Return [x, y] of the center of cell containing provided text 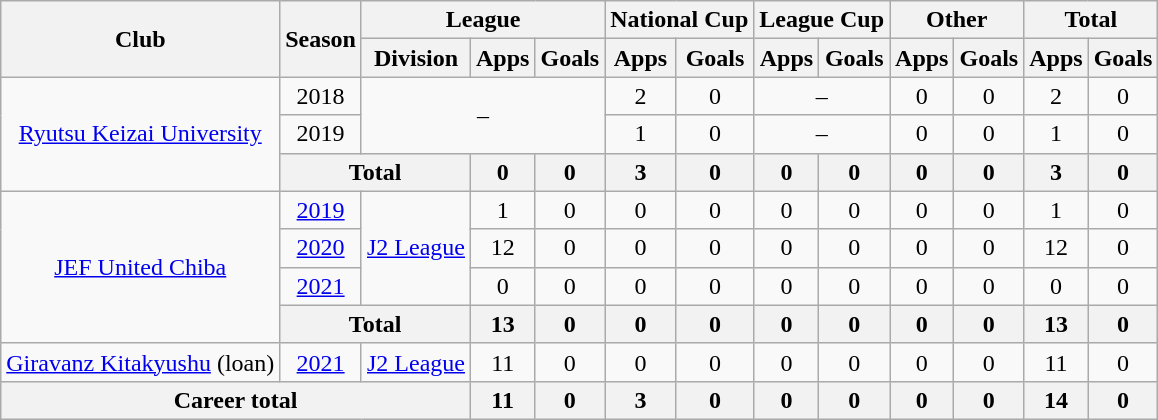
Giravanz Kitakyushu (loan) [140, 362]
14 [1056, 400]
Division [416, 58]
JEF United Chiba [140, 267]
Ryutsu Keizai University [140, 134]
League [482, 20]
National Cup [680, 20]
2020 [321, 248]
Other [957, 20]
Club [140, 39]
Career total [236, 400]
League Cup [822, 20]
2018 [321, 96]
Season [321, 39]
